Find where the given text appears and provide that cell's center as (X, Y) coordinate. 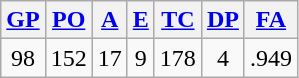
GP (23, 20)
17 (110, 58)
A (110, 20)
152 (68, 58)
178 (178, 58)
FA (270, 20)
PO (68, 20)
DP (222, 20)
E (140, 20)
4 (222, 58)
.949 (270, 58)
98 (23, 58)
9 (140, 58)
TC (178, 20)
